Pinpoint the cell where the given text exists, returning its [x, y] midpoint coordinate. 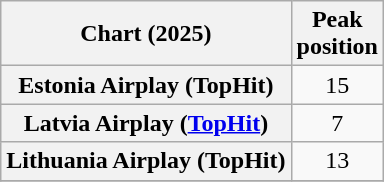
Lithuania Airplay (TopHit) [146, 161]
13 [337, 161]
Chart (2025) [146, 34]
7 [337, 123]
Latvia Airplay (TopHit) [146, 123]
Peakposition [337, 34]
Estonia Airplay (TopHit) [146, 85]
15 [337, 85]
